Pinpoint the cell where the given text exists, returning its (X, Y) midpoint coordinate. 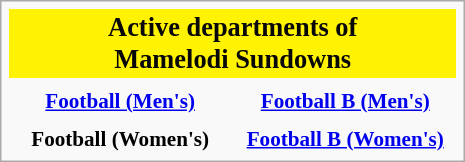
Football (Men's) (120, 101)
Football (Women's) (120, 138)
Active departments ofMamelodi Sundowns (232, 44)
Football B (Men's) (345, 101)
Football B (Women's) (345, 138)
